Detect which cell encompasses the target text, then output its (X, Y) center coordinate. 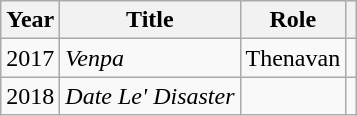
2018 (30, 96)
Year (30, 20)
Title (150, 20)
Role (293, 20)
Thenavan (293, 58)
2017 (30, 58)
Date Le' Disaster (150, 96)
Venpa (150, 58)
